Find where the given text appears and provide that cell's center as (x, y) coordinate. 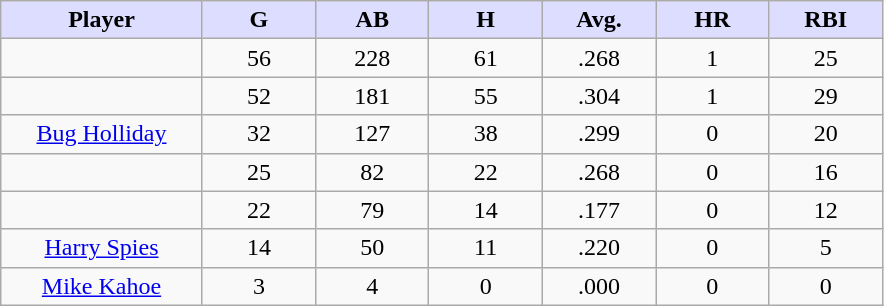
.220 (598, 248)
127 (372, 134)
H (486, 20)
12 (826, 210)
Harry Spies (102, 248)
20 (826, 134)
.304 (598, 96)
Avg. (598, 20)
38 (486, 134)
61 (486, 58)
G (258, 20)
82 (372, 172)
181 (372, 96)
4 (372, 286)
11 (486, 248)
79 (372, 210)
.299 (598, 134)
56 (258, 58)
Player (102, 20)
3 (258, 286)
55 (486, 96)
228 (372, 58)
HR (712, 20)
.177 (598, 210)
Mike Kahoe (102, 286)
AB (372, 20)
RBI (826, 20)
5 (826, 248)
29 (826, 96)
52 (258, 96)
.000 (598, 286)
32 (258, 134)
50 (372, 248)
Bug Holliday (102, 134)
16 (826, 172)
